Scan for the cell matching the given text and deliver its [x, y] coordinate at center. 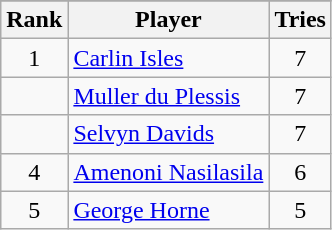
Amenoni Nasilasila [168, 172]
Carlin Isles [168, 58]
Selvyn Davids [168, 134]
4 [34, 172]
6 [300, 172]
Rank [34, 20]
George Horne [168, 210]
Player [168, 20]
Tries [300, 20]
Muller du Plessis [168, 96]
1 [34, 58]
